Determine the (x, y) coordinate at the center of the cell enclosing the given text.  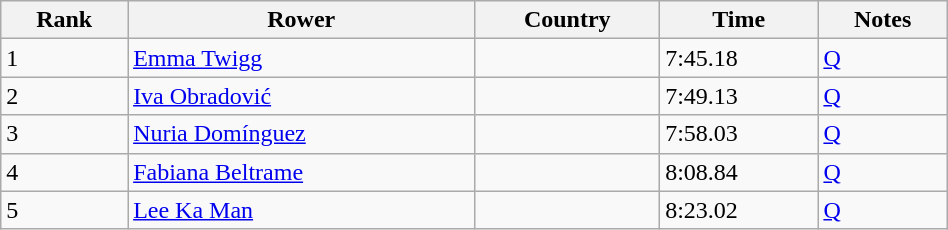
Emma Twigg (302, 58)
8:08.84 (739, 172)
5 (64, 210)
4 (64, 172)
1 (64, 58)
Rank (64, 20)
Iva Obradović (302, 96)
Lee Ka Man (302, 210)
3 (64, 134)
7:49.13 (739, 96)
2 (64, 96)
Notes (882, 20)
7:45.18 (739, 58)
Rower (302, 20)
Country (568, 20)
7:58.03 (739, 134)
Nuria Domínguez (302, 134)
8:23.02 (739, 210)
Time (739, 20)
Fabiana Beltrame (302, 172)
